Capture the cell that displays the provided text and extract its (x, y) central coordinate. 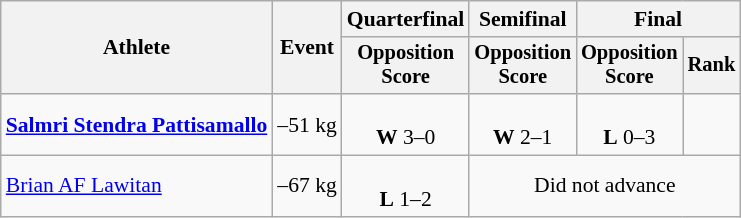
Brian AF Lawitan (137, 186)
Event (306, 48)
W 3–0 (406, 124)
Salmri Stendra Pattisamallo (137, 124)
Quarterfinal (406, 19)
Semifinal (522, 19)
W 2–1 (522, 124)
–67 kg (306, 186)
–51 kg (306, 124)
Rank (712, 66)
Athlete (137, 48)
L 1–2 (406, 186)
Final (658, 19)
Did not advance (604, 186)
L 0–3 (630, 124)
